For the text-containing cell, return its midpoint in [X, Y] coordinate format. 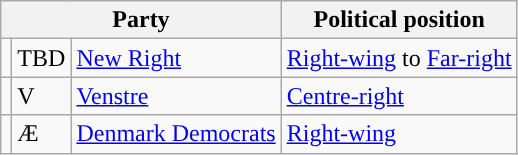
Political position [399, 20]
TBD [42, 58]
New Right [176, 58]
Æ [42, 134]
Centre-right [399, 96]
Right-wing to Far-right [399, 58]
Denmark Democrats [176, 134]
Right-wing [399, 134]
Party [141, 20]
V [42, 96]
Venstre [176, 96]
